Scan for the cell matching the given text and deliver its (x, y) coordinate at center. 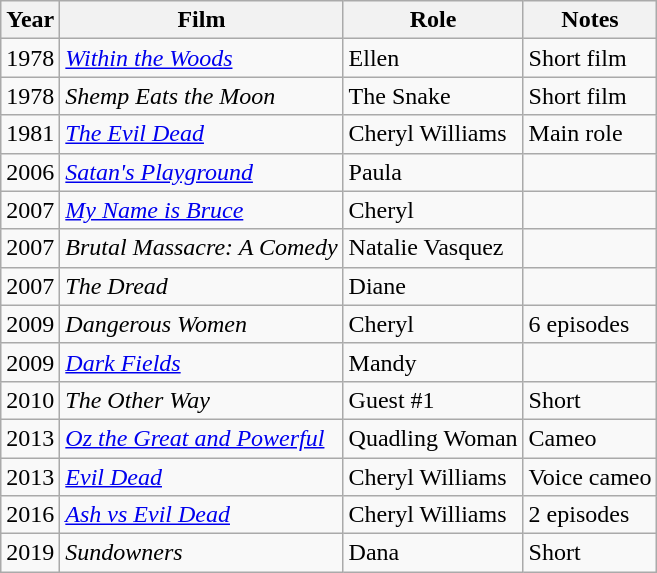
Sundowners (202, 553)
Natalie Vasquez (433, 248)
1981 (30, 134)
Year (30, 20)
Satan's Playground (202, 172)
Ash vs Evil Dead (202, 515)
Shemp Eats the Moon (202, 96)
Guest #1 (433, 400)
Cameo (590, 438)
Paula (433, 172)
6 episodes (590, 324)
The Dread (202, 286)
Ellen (433, 58)
Dana (433, 553)
Quadling Woman (433, 438)
Mandy (433, 362)
Within the Woods (202, 58)
Film (202, 20)
2006 (30, 172)
2 episodes (590, 515)
2019 (30, 553)
Role (433, 20)
Notes (590, 20)
Dark Fields (202, 362)
Voice cameo (590, 477)
Main role (590, 134)
Oz the Great and Powerful (202, 438)
Diane (433, 286)
The Evil Dead (202, 134)
The Other Way (202, 400)
2016 (30, 515)
My Name is Bruce (202, 210)
Evil Dead (202, 477)
Dangerous Women (202, 324)
2010 (30, 400)
The Snake (433, 96)
Brutal Massacre: A Comedy (202, 248)
